Locate the cell with the specified text and output its (x, y) center coordinate. 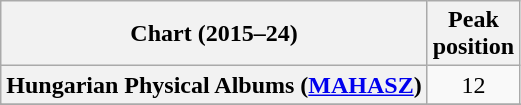
Peakposition (473, 34)
Chart (2015–24) (214, 34)
12 (473, 85)
Hungarian Physical Albums (MAHASZ) (214, 85)
